Pinpoint the cell where the given text exists, returning its (X, Y) midpoint coordinate. 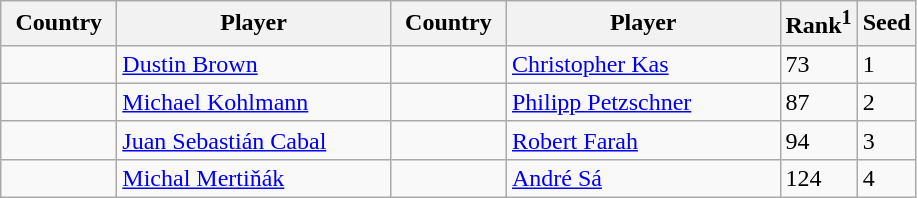
Philipp Petzschner (643, 102)
Seed (886, 24)
1 (886, 64)
Michal Mertiňák (254, 178)
87 (818, 102)
124 (818, 178)
3 (886, 140)
Juan Sebastián Cabal (254, 140)
73 (818, 64)
94 (818, 140)
4 (886, 178)
Robert Farah (643, 140)
Rank1 (818, 24)
2 (886, 102)
Dustin Brown (254, 64)
Christopher Kas (643, 64)
Michael Kohlmann (254, 102)
André Sá (643, 178)
